Return [X, Y] of the center of cell containing provided text 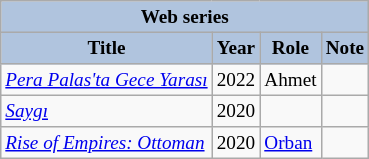
Rise of Empires: Ottoman [106, 143]
Year [236, 48]
Role [290, 48]
Pera Palas'ta Gece Yarası [106, 80]
2022 [236, 80]
Saygı [106, 111]
Orban [290, 143]
Ahmet [290, 80]
Title [106, 48]
Web series [185, 17]
Note [345, 48]
